Return [x, y] of the center of cell containing provided text 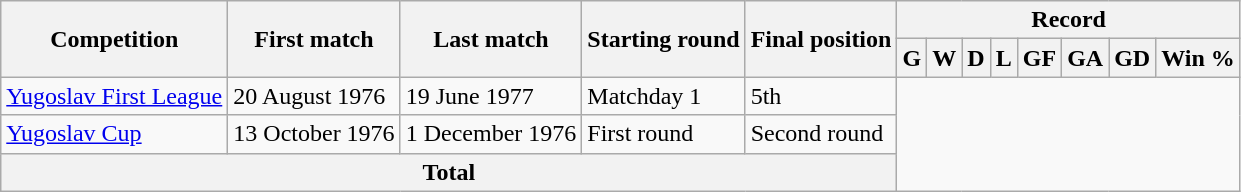
Matchday 1 [664, 96]
GD [1132, 58]
Competition [114, 39]
L [1004, 58]
1 December 1976 [491, 134]
G [912, 58]
GA [1086, 58]
Record [1068, 20]
Yugoslav Cup [114, 134]
First round [664, 134]
13 October 1976 [314, 134]
Total [449, 172]
Second round [821, 134]
5th [821, 96]
D [976, 58]
19 June 1977 [491, 96]
Win % [1198, 58]
Last match [491, 39]
W [944, 58]
Yugoslav First League [114, 96]
20 August 1976 [314, 96]
Starting round [664, 39]
GF [1039, 58]
Final position [821, 39]
First match [314, 39]
